Find where the given text appears and provide that cell's center as [x, y] coordinate. 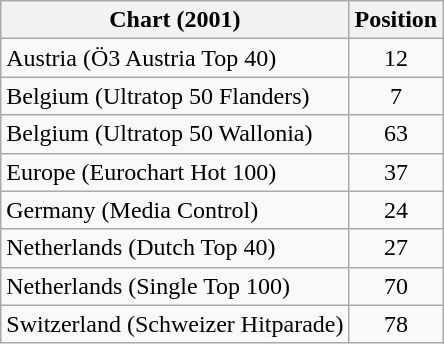
70 [396, 286]
7 [396, 96]
Austria (Ö3 Austria Top 40) [175, 58]
Europe (Eurochart Hot 100) [175, 172]
Chart (2001) [175, 20]
Germany (Media Control) [175, 210]
Belgium (Ultratop 50 Wallonia) [175, 134]
78 [396, 324]
Netherlands (Dutch Top 40) [175, 248]
Switzerland (Schweizer Hitparade) [175, 324]
63 [396, 134]
Belgium (Ultratop 50 Flanders) [175, 96]
Position [396, 20]
Netherlands (Single Top 100) [175, 286]
24 [396, 210]
27 [396, 248]
12 [396, 58]
37 [396, 172]
